Find where the given text appears and provide that cell's center as (X, Y) coordinate. 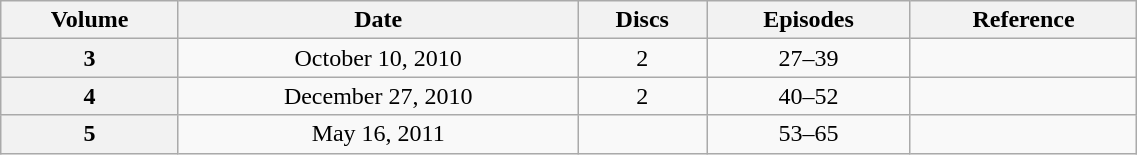
3 (90, 58)
5 (90, 134)
27–39 (809, 58)
4 (90, 96)
December 27, 2010 (378, 96)
40–52 (809, 96)
Reference (1024, 20)
May 16, 2011 (378, 134)
Date (378, 20)
Volume (90, 20)
Discs (642, 20)
Episodes (809, 20)
October 10, 2010 (378, 58)
53–65 (809, 134)
